Search for the cell housing the specified text and yield its [x, y] center coordinate. 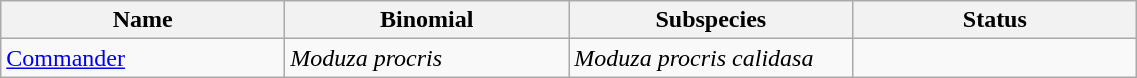
Moduza procris [427, 58]
Name [143, 20]
Binomial [427, 20]
Subspecies [711, 20]
Status [995, 20]
Commander [143, 58]
Moduza procris calidasa [711, 58]
